Capture the cell that displays the provided text and extract its [X, Y] central coordinate. 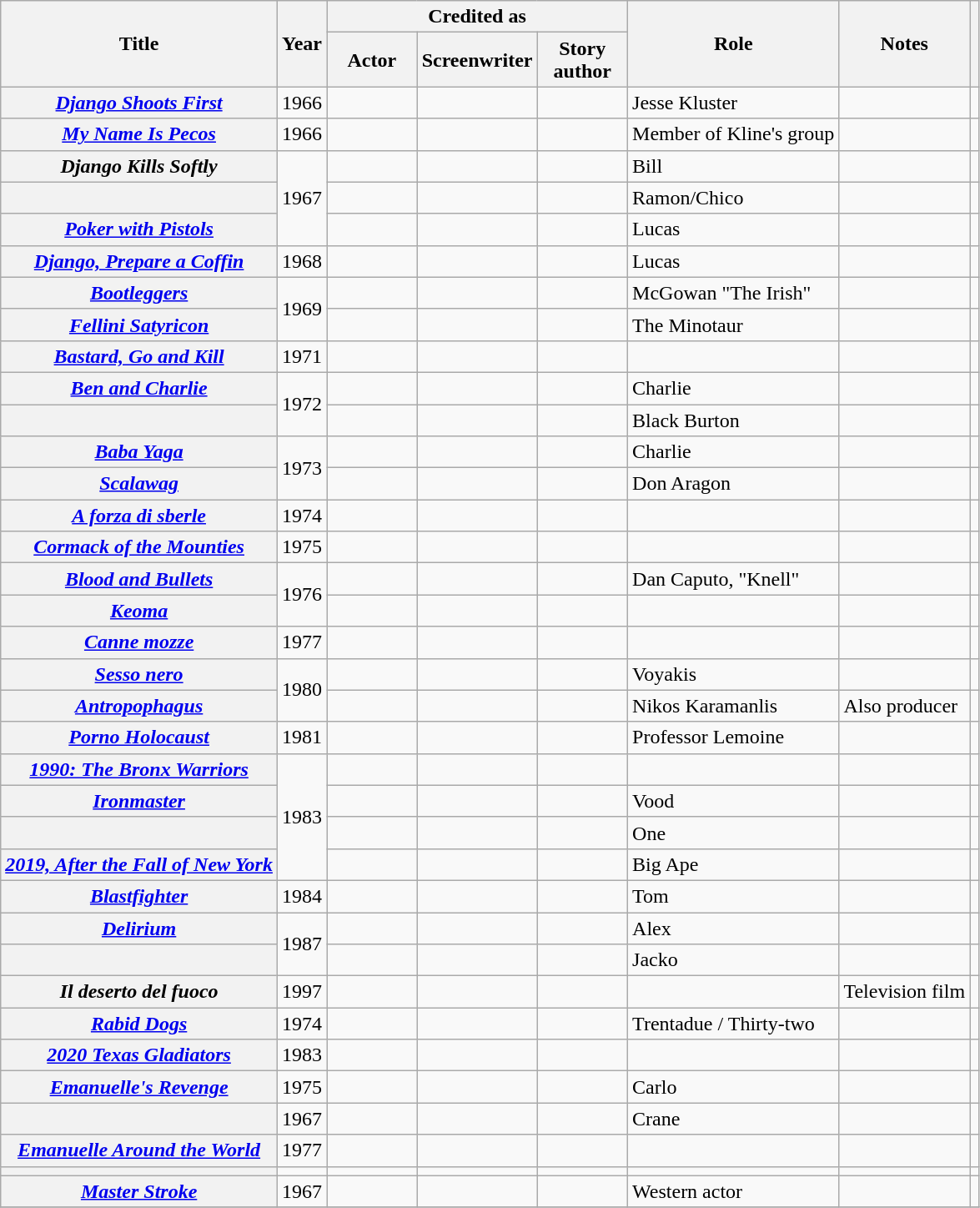
Alex [734, 929]
1980 [302, 690]
Porno Holocaust [139, 737]
Master Stroke [139, 1191]
1987 [302, 944]
Ironmaster [139, 801]
Voyakis [734, 674]
1976 [302, 595]
Emanuelle Around the World [139, 1150]
1997 [302, 992]
1984 [302, 896]
Notes [904, 43]
Il deserto del fuoco [139, 992]
One [734, 833]
Jesse Kluster [734, 103]
1972 [302, 404]
A forza di sberle [139, 516]
Rabid Dogs [139, 1024]
1968 [302, 261]
Television film [904, 992]
Canne mozze [139, 642]
1981 [302, 737]
Credited as [477, 17]
Big Ape [734, 864]
Cormack of the Mounties [139, 547]
The Minotaur [734, 325]
Actor [372, 60]
Screenwriter [477, 60]
Professor Lemoine [734, 737]
Carlo [734, 1087]
Emanuelle's Revenge [139, 1087]
Poker with Pistols [139, 229]
Bill [734, 166]
Story author [582, 60]
Black Burton [734, 420]
1973 [302, 468]
Western actor [734, 1191]
Dan Caputo, "Knell" [734, 579]
Jacko [734, 960]
Also producer [904, 706]
Django Shoots First [139, 103]
Antropophagus [139, 706]
Ramon/Chico [734, 198]
1990: The Bronx Warriors [139, 769]
Django, Prepare a Coffin [139, 261]
Keoma [139, 611]
Tom [734, 896]
Vood [734, 801]
Delirium [139, 929]
Nikos Karamanlis [734, 706]
My Name Is Pecos [139, 134]
Blastfighter [139, 896]
Trentadue / Thirty-two [734, 1024]
Ben and Charlie [139, 388]
Fellini Satyricon [139, 325]
Scalawag [139, 484]
2020 Texas Gladiators [139, 1055]
Member of Kline's group [734, 134]
Year [302, 43]
Crane [734, 1119]
McGowan "The Irish" [734, 293]
Bastard, Go and Kill [139, 356]
Role [734, 43]
Don Aragon [734, 484]
Title [139, 43]
1969 [302, 309]
Django Kills Softly [139, 166]
Sesso nero [139, 674]
Bootleggers [139, 293]
Blood and Bullets [139, 579]
2019, After the Fall of New York [139, 864]
Baba Yaga [139, 452]
1971 [302, 356]
